Capture the cell that displays the provided text and extract its (X, Y) central coordinate. 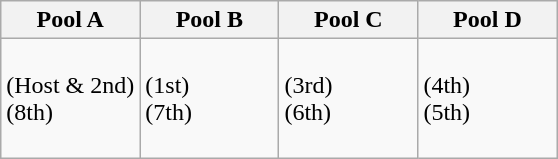
(Host & 2nd) (8th) (70, 98)
Pool C (348, 20)
(4th) (5th) (488, 98)
Pool D (488, 20)
Pool B (210, 20)
Pool A (70, 20)
(3rd) (6th) (348, 98)
(1st) (7th) (210, 98)
